From the cell containing the given text, extract its center point as [x, y] coordinate. 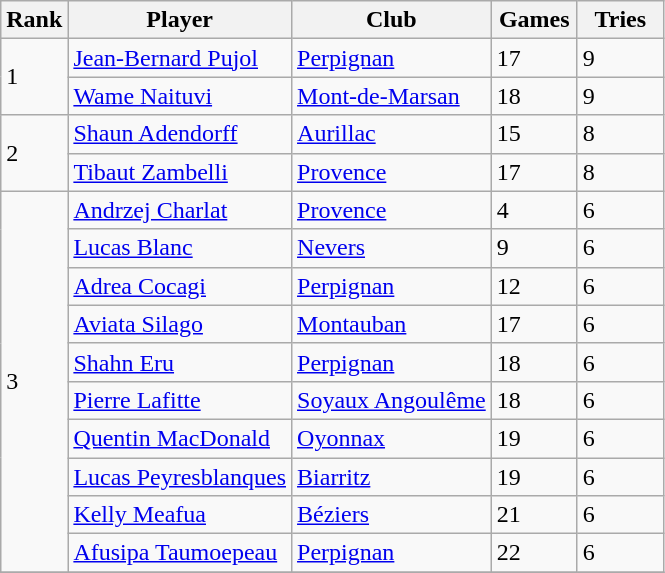
Games [534, 20]
Player [180, 20]
2 [34, 153]
Afusipa Taumoepeau [180, 553]
Wame Naituvi [180, 96]
Quentin MacDonald [180, 438]
Jean-Bernard Pujol [180, 58]
22 [534, 553]
Tibaut Zambelli [180, 172]
Lucas Blanc [180, 248]
Club [392, 20]
1 [34, 77]
Mont-de-Marsan [392, 96]
Andrzej Charlat [180, 210]
Aviata Silago [180, 324]
Shaun Adendorff [180, 134]
Pierre Lafitte [180, 400]
Montauban [392, 324]
4 [534, 210]
Nevers [392, 248]
Adrea Cocagi [180, 286]
Shahn Eru [180, 362]
21 [534, 515]
Rank [34, 20]
15 [534, 134]
Aurillac [392, 134]
Tries [620, 20]
Kelly Meafua [180, 515]
3 [34, 382]
Oyonnax [392, 438]
12 [534, 286]
Béziers [392, 515]
Biarritz [392, 477]
Lucas Peyresblanques [180, 477]
Soyaux Angoulême [392, 400]
